From the cell containing the given text, extract its center point as [x, y] coordinate. 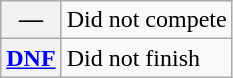
DNF [31, 58]
Did not finish [146, 58]
Did not compete [146, 20]
— [31, 20]
